Detect which cell encompasses the target text, then output its [X, Y] center coordinate. 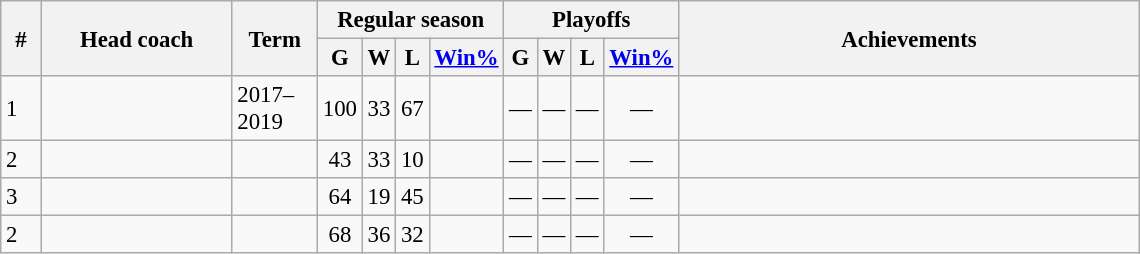
3 [22, 197]
43 [340, 160]
64 [340, 197]
Playoffs [592, 20]
67 [412, 108]
Regular season [411, 20]
# [22, 38]
36 [378, 235]
19 [378, 197]
Term [275, 38]
Head coach [136, 38]
45 [412, 197]
32 [412, 235]
100 [340, 108]
68 [340, 235]
Achievements [910, 38]
1 [22, 108]
10 [412, 160]
2017–2019 [275, 108]
